Search for the cell housing the specified text and yield its (x, y) center coordinate. 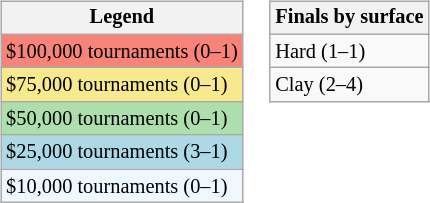
$25,000 tournaments (3–1) (122, 152)
$100,000 tournaments (0–1) (122, 51)
$75,000 tournaments (0–1) (122, 85)
$10,000 tournaments (0–1) (122, 186)
Legend (122, 18)
Hard (1–1) (349, 51)
$50,000 tournaments (0–1) (122, 119)
Clay (2–4) (349, 85)
Finals by surface (349, 18)
